Output the [X, Y] coordinate of the center of the cell containing the given text.  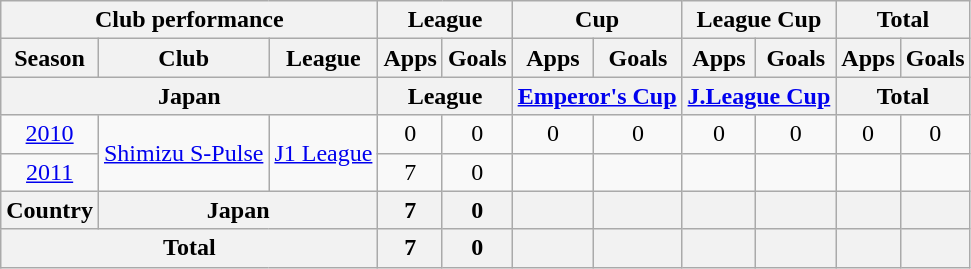
Shimizu S-Pulse [183, 153]
Season [50, 58]
Emperor's Cup [597, 96]
J.League Cup [759, 96]
Club performance [190, 20]
J1 League [324, 153]
Country [50, 210]
Club [183, 58]
League Cup [759, 20]
Cup [597, 20]
2011 [50, 172]
2010 [50, 134]
